Locate the cell with the specified text and output its (x, y) center coordinate. 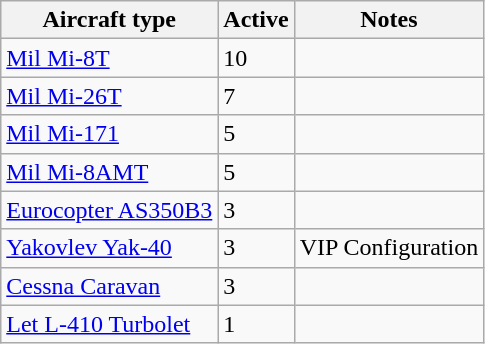
Let L-410 Turbolet (110, 324)
10 (256, 58)
Notes (388, 20)
Mil Mi-8T (110, 58)
Cessna Caravan (110, 286)
Mil Mi-8AMT (110, 172)
1 (256, 324)
VIP Configuration (388, 248)
Eurocopter AS350B3 (110, 210)
Aircraft type (110, 20)
Mil Mi-171 (110, 134)
Mil Mi-26T (110, 96)
Active (256, 20)
Yakovlev Yak-40 (110, 248)
7 (256, 96)
